Return the [X, Y] coordinate for the center point of the cell that contains the specified text.  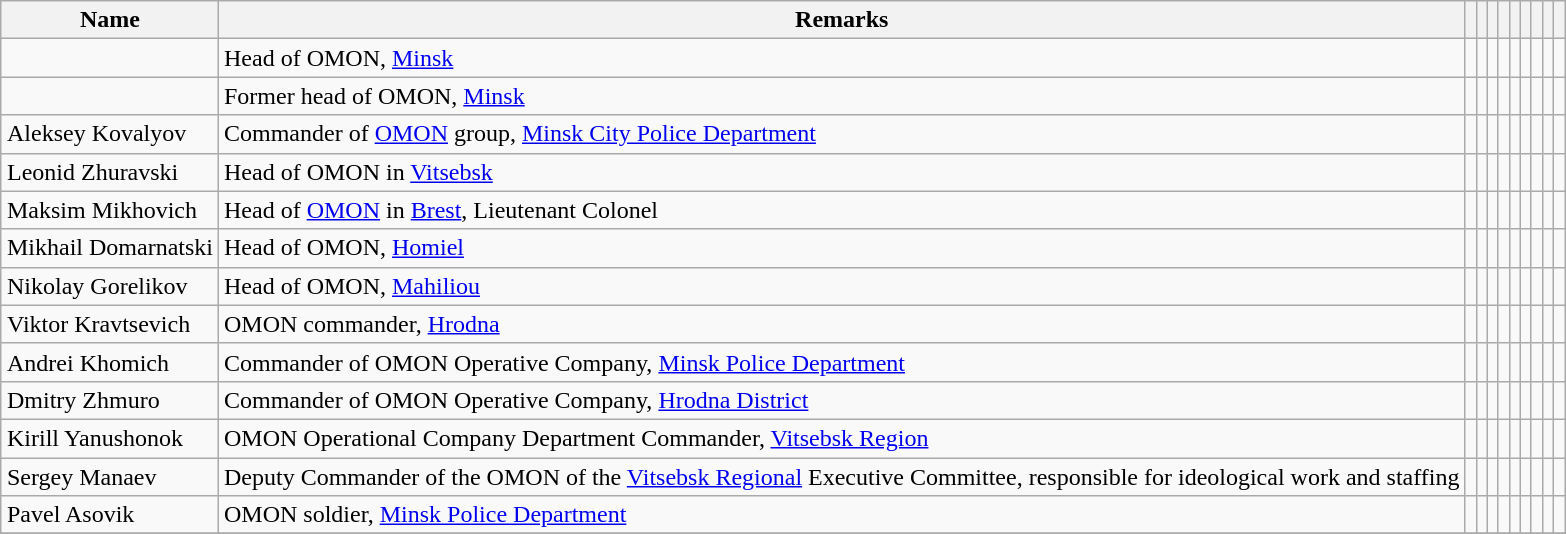
Sergey Manaev [110, 477]
OMON Operational Company Department Commander, Vitsebsk Region [841, 438]
Deputy Commander of the OMON of the Vitsebsk Regional Executive Committee, responsible for ideological work and staffing [841, 477]
Maksim Mikhovich [110, 210]
Commander of OMON Operative Company, Minsk Police Department [841, 362]
Aleksey Kovalyov [110, 134]
Pavel Asovik [110, 515]
Viktor Kravtsevich [110, 324]
Head of OMON, Minsk [841, 58]
Andrei Khomich [110, 362]
Kirill Yanushonok [110, 438]
Mikhail Domarnatski [110, 248]
Nikolay Gorelikov [110, 286]
Name [110, 20]
Leonid Zhuravski [110, 172]
OMON soldier, Minsk Police Department [841, 515]
Former head of OMON, Minsk [841, 96]
Head of OMON, Mahiliou [841, 286]
Dmitry Zhmuro [110, 400]
Commander of OMON group, Minsk City Police Department [841, 134]
Head of OMON in Vitsebsk [841, 172]
Head of OMON, Homiel [841, 248]
OMON commander, Hrodna [841, 324]
Commander of OMON Operative Company, Hrodna District [841, 400]
Remarks [841, 20]
Head of OMON in Brest, Lieutenant Colonel [841, 210]
